Identify which cell holds the provided text, then report its [X, Y] central coordinate. 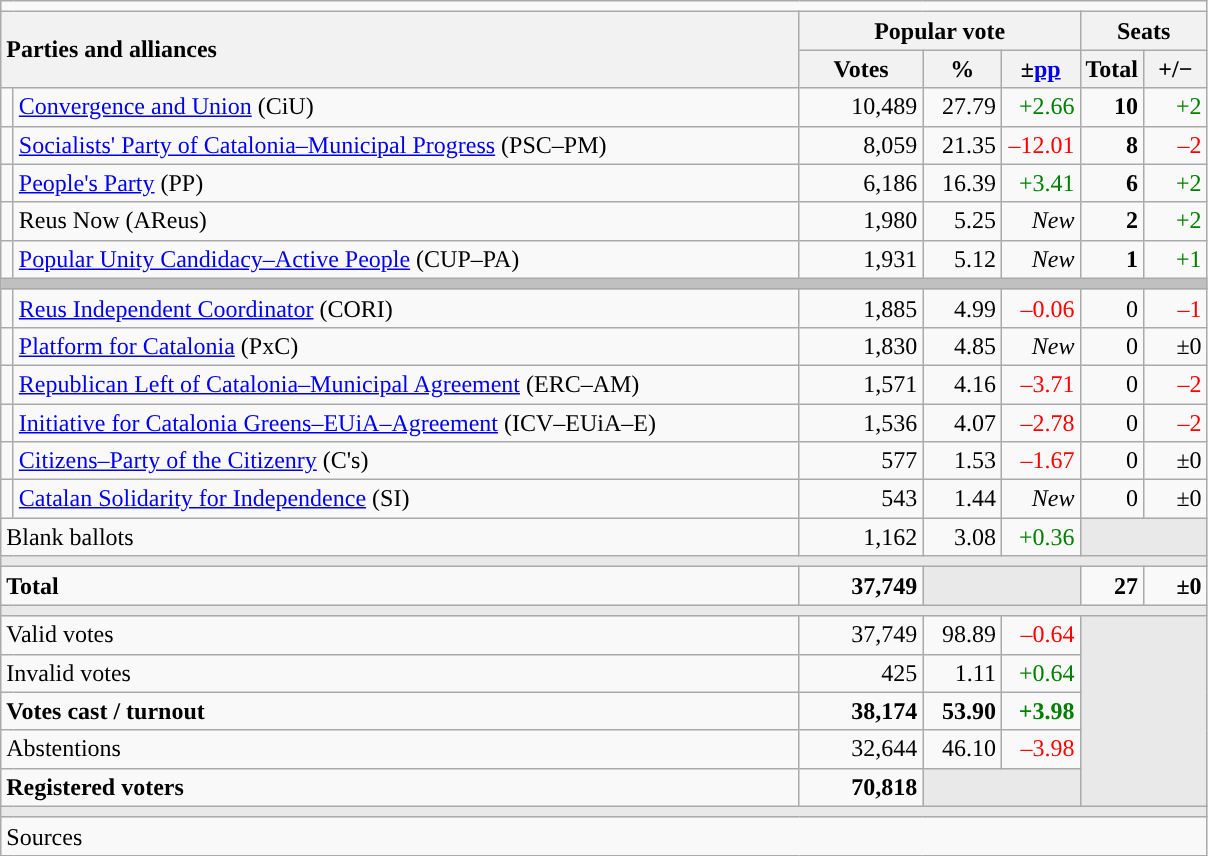
3.08 [962, 537]
% [962, 69]
10,489 [861, 107]
4.99 [962, 308]
6,186 [861, 183]
Citizens–Party of the Citizenry (C's) [406, 461]
21.35 [962, 145]
1,885 [861, 308]
+/− [1176, 69]
+2.66 [1040, 107]
425 [861, 673]
27.79 [962, 107]
70,818 [861, 787]
Catalan Solidarity for Independence (SI) [406, 499]
Reus Now (AReus) [406, 221]
Votes cast / turnout [400, 711]
1,980 [861, 221]
Registered voters [400, 787]
4.85 [962, 346]
1.44 [962, 499]
16.39 [962, 183]
1,536 [861, 423]
1.11 [962, 673]
543 [861, 499]
±pp [1040, 69]
4.16 [962, 384]
2 [1112, 221]
5.25 [962, 221]
Blank ballots [400, 537]
Socialists' Party of Catalonia–Municipal Progress (PSC–PM) [406, 145]
1.53 [962, 461]
6 [1112, 183]
+0.36 [1040, 537]
32,644 [861, 749]
98.89 [962, 635]
8 [1112, 145]
Popular Unity Candidacy–Active People (CUP–PA) [406, 259]
–0.64 [1040, 635]
–0.06 [1040, 308]
8,059 [861, 145]
1 [1112, 259]
Convergence and Union (CiU) [406, 107]
Valid votes [400, 635]
–2.78 [1040, 423]
4.07 [962, 423]
Seats [1144, 31]
Parties and alliances [400, 50]
53.90 [962, 711]
–1 [1176, 308]
–12.01 [1040, 145]
Invalid votes [400, 673]
Sources [604, 836]
–1.67 [1040, 461]
1,571 [861, 384]
1,931 [861, 259]
+1 [1176, 259]
–3.98 [1040, 749]
Popular vote [940, 31]
Votes [861, 69]
38,174 [861, 711]
+3.98 [1040, 711]
Reus Independent Coordinator (CORI) [406, 308]
577 [861, 461]
+0.64 [1040, 673]
People's Party (PP) [406, 183]
Initiative for Catalonia Greens–EUiA–Agreement (ICV–EUiA–E) [406, 423]
1,830 [861, 346]
46.10 [962, 749]
+3.41 [1040, 183]
Abstentions [400, 749]
Platform for Catalonia (PxC) [406, 346]
Republican Left of Catalonia–Municipal Agreement (ERC–AM) [406, 384]
5.12 [962, 259]
–3.71 [1040, 384]
10 [1112, 107]
1,162 [861, 537]
27 [1112, 586]
